Detect which cell encompasses the target text, then output its (x, y) center coordinate. 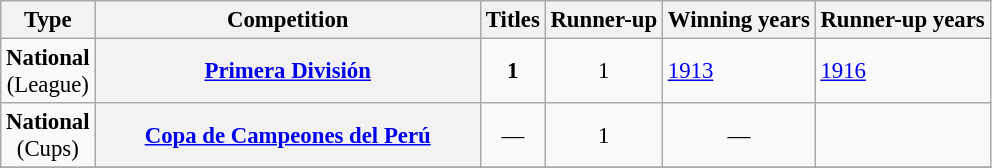
1913 (738, 72)
1916 (902, 72)
Runner-up years (902, 20)
Runner-up (604, 20)
Winning years (738, 20)
Copa de Campeones del Perú (288, 136)
Primera División (288, 72)
Type (48, 20)
National(League) (48, 72)
Competition (288, 20)
National(Cups) (48, 136)
Titles (512, 20)
